Output the (x, y) coordinate of the center of the cell containing the given text.  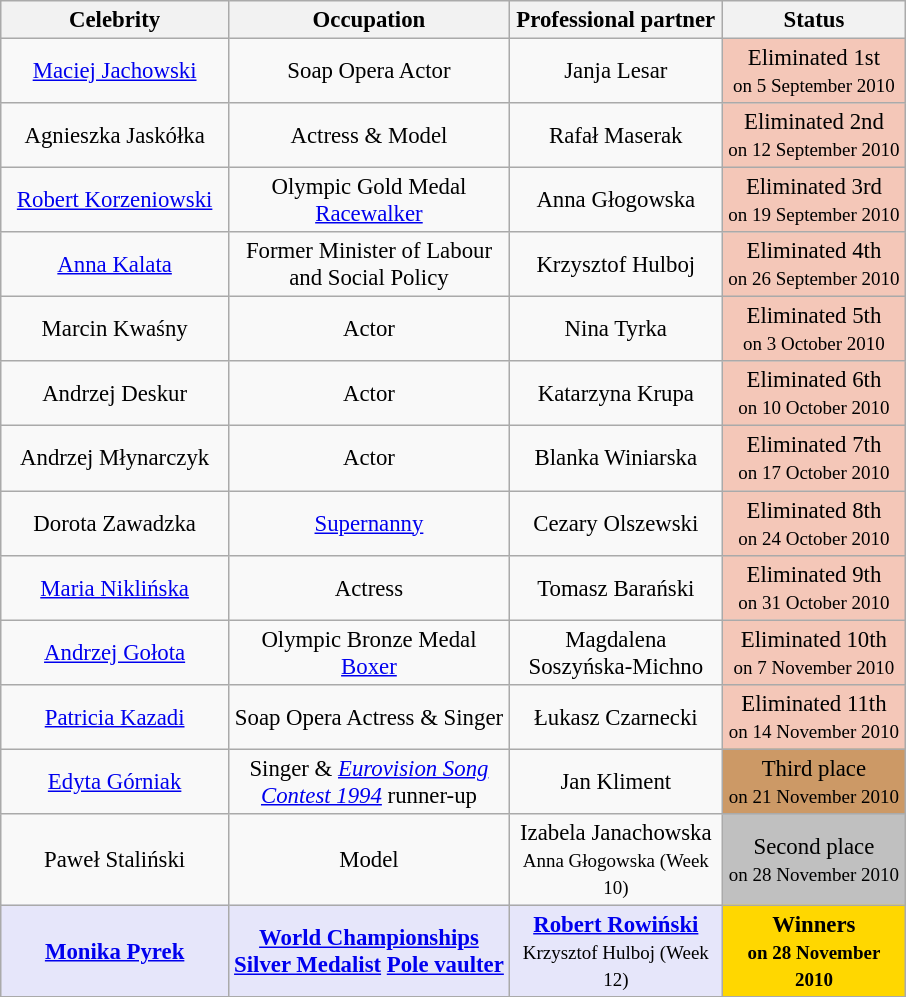
Andrzej Deskur (115, 394)
Second placeon 28 November 2010 (814, 859)
Robert Korzeniowski (115, 200)
World Championships Silver Medalist Pole vaulter (370, 951)
Celebrity (115, 20)
Eliminated 11thon 14 November 2010 (814, 716)
Dorota Zawadzka (115, 522)
Eliminated 7thon 17 October 2010 (814, 458)
Anna Głogowska (616, 200)
Eliminated 1ston 5 September 2010 (814, 70)
Eliminated 9thon 31 October 2010 (814, 588)
Tomasz Barański (616, 588)
Actress & Model (370, 136)
Soap Opera Actress & Singer (370, 716)
Janja Lesar (616, 70)
Olympic Gold Medal Racewalker (370, 200)
Eliminated 10thon 7 November 2010 (814, 652)
Occupation (370, 20)
Monika Pyrek (115, 951)
Winnerson 28 November 2010 (814, 951)
Eliminated 8thon 24 October 2010 (814, 522)
Eliminated 5thon 3 October 2010 (814, 330)
Third placeon 21 November 2010 (814, 782)
Krzysztof Hulboj (616, 264)
Magdalena Soszyńska-Michno (616, 652)
Eliminated 3rdon 19 September 2010 (814, 200)
Paweł Staliński (115, 859)
Eliminated 4thon 26 September 2010 (814, 264)
Łukasz Czarnecki (616, 716)
Singer & Eurovision Song Contest 1994 runner-up (370, 782)
Nina Tyrka (616, 330)
Maciej Jachowski (115, 70)
Robert RowińskiKrzysztof Hulboj (Week 12) (616, 951)
Edyta Górniak (115, 782)
Eliminated 2ndon 12 September 2010 (814, 136)
Actress (370, 588)
Izabela JanachowskaAnna Głogowska (Week 10) (616, 859)
Professional partner (616, 20)
Maria Niklińska (115, 588)
Model (370, 859)
Eliminated 6thon 10 October 2010 (814, 394)
Cezary Olszewski (616, 522)
Marcin Kwaśny (115, 330)
Agnieszka Jaskółka (115, 136)
Andrzej Gołota (115, 652)
Rafał Maserak (616, 136)
Status (814, 20)
Blanka Winiarska (616, 458)
Katarzyna Krupa (616, 394)
Anna Kalata (115, 264)
Former Minister of Labour and Social Policy (370, 264)
Supernanny (370, 522)
Soap Opera Actor (370, 70)
Andrzej Młynarczyk (115, 458)
Patricia Kazadi (115, 716)
Olympic Bronze Medal Boxer (370, 652)
Jan Kliment (616, 782)
